For the text-containing cell, return its midpoint in [X, Y] coordinate format. 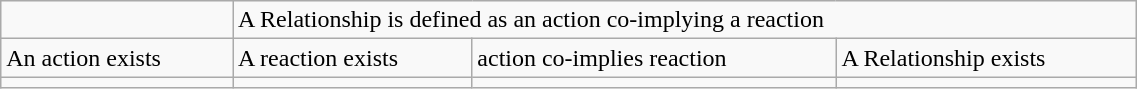
A reaction exists [352, 58]
action co-implies reaction [654, 58]
An action exists [117, 58]
A Relationship exists [986, 58]
A Relationship is defined as an action co-implying a reaction [685, 20]
